Scan for the cell matching the given text and deliver its (X, Y) coordinate at center. 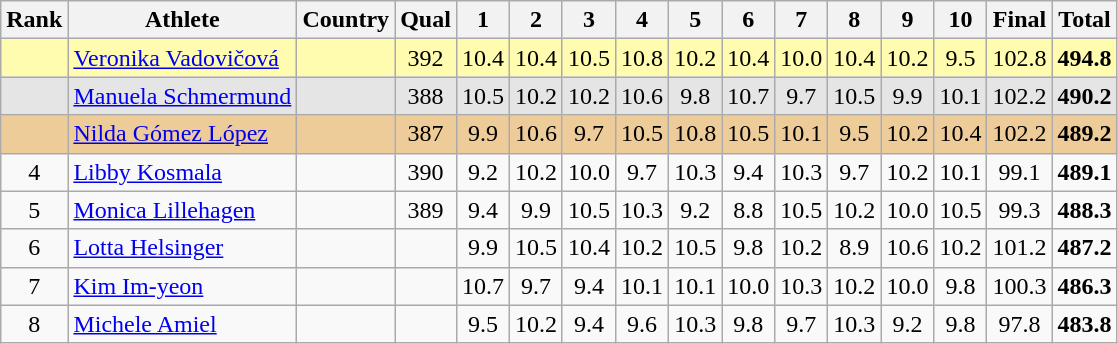
9.6 (642, 324)
8.8 (748, 210)
Monica Lillehagen (182, 210)
Qual (426, 20)
Veronika Vadovičová (182, 58)
487.2 (1084, 248)
97.8 (1020, 324)
489.2 (1084, 134)
388 (426, 96)
483.8 (1084, 324)
1 (482, 20)
100.3 (1020, 286)
102.8 (1020, 58)
Michele Amiel (182, 324)
489.1 (1084, 172)
488.3 (1084, 210)
486.3 (1084, 286)
2 (536, 20)
Manuela Schmermund (182, 96)
8.9 (854, 248)
Nilda Gómez López (182, 134)
490.2 (1084, 96)
387 (426, 134)
390 (426, 172)
392 (426, 58)
Rank (34, 20)
99.1 (1020, 172)
10 (960, 20)
Libby Kosmala (182, 172)
Athlete (182, 20)
Total (1084, 20)
Country (346, 20)
494.8 (1084, 58)
9 (908, 20)
Kim Im-yeon (182, 286)
Lotta Helsinger (182, 248)
101.2 (1020, 248)
Final (1020, 20)
3 (588, 20)
99.3 (1020, 210)
389 (426, 210)
